Determine the (X, Y) coordinate at the center of the cell enclosing the given text.  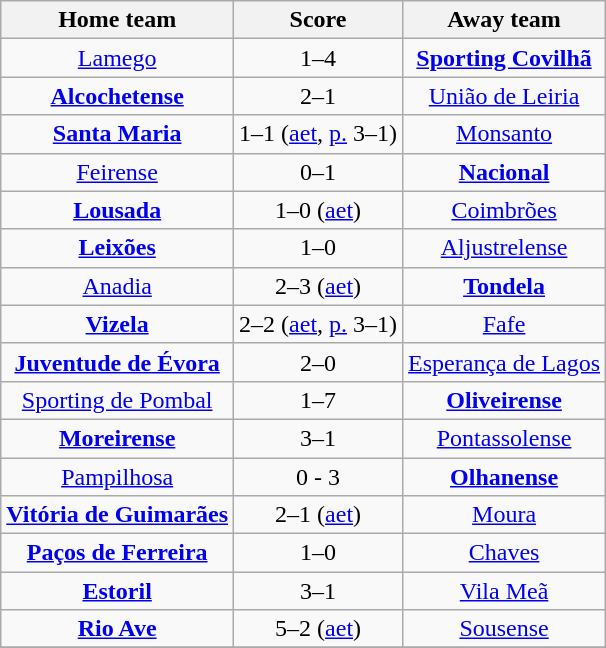
Sousense (504, 629)
Fafe (504, 324)
5–2 (aet) (318, 629)
Pontassolense (504, 438)
2–2 (aet, p. 3–1) (318, 324)
Feirense (118, 172)
Monsanto (504, 134)
Nacional (504, 172)
Chaves (504, 553)
Vizela (118, 324)
Tondela (504, 286)
1–4 (318, 58)
Coimbrões (504, 210)
0 - 3 (318, 477)
Oliveirense (504, 400)
Vila Meã (504, 591)
Paços de Ferreira (118, 553)
Aljustrelense (504, 248)
2–0 (318, 362)
Moura (504, 515)
Estoril (118, 591)
Olhanense (504, 477)
2–1 (aet) (318, 515)
Sporting Covilhã (504, 58)
Vitória de Guimarães (118, 515)
Lamego (118, 58)
Anadia (118, 286)
Juventude de Évora (118, 362)
2–1 (318, 96)
Pampilhosa (118, 477)
Esperança de Lagos (504, 362)
Away team (504, 20)
Sporting de Pombal (118, 400)
Moreirense (118, 438)
Alcochetense (118, 96)
Lousada (118, 210)
Score (318, 20)
União de Leiria (504, 96)
1–1 (aet, p. 3–1) (318, 134)
Rio Ave (118, 629)
1–7 (318, 400)
Home team (118, 20)
0–1 (318, 172)
Santa Maria (118, 134)
1–0 (aet) (318, 210)
2–3 (aet) (318, 286)
Leixões (118, 248)
